Capture the cell that displays the provided text and extract its (X, Y) central coordinate. 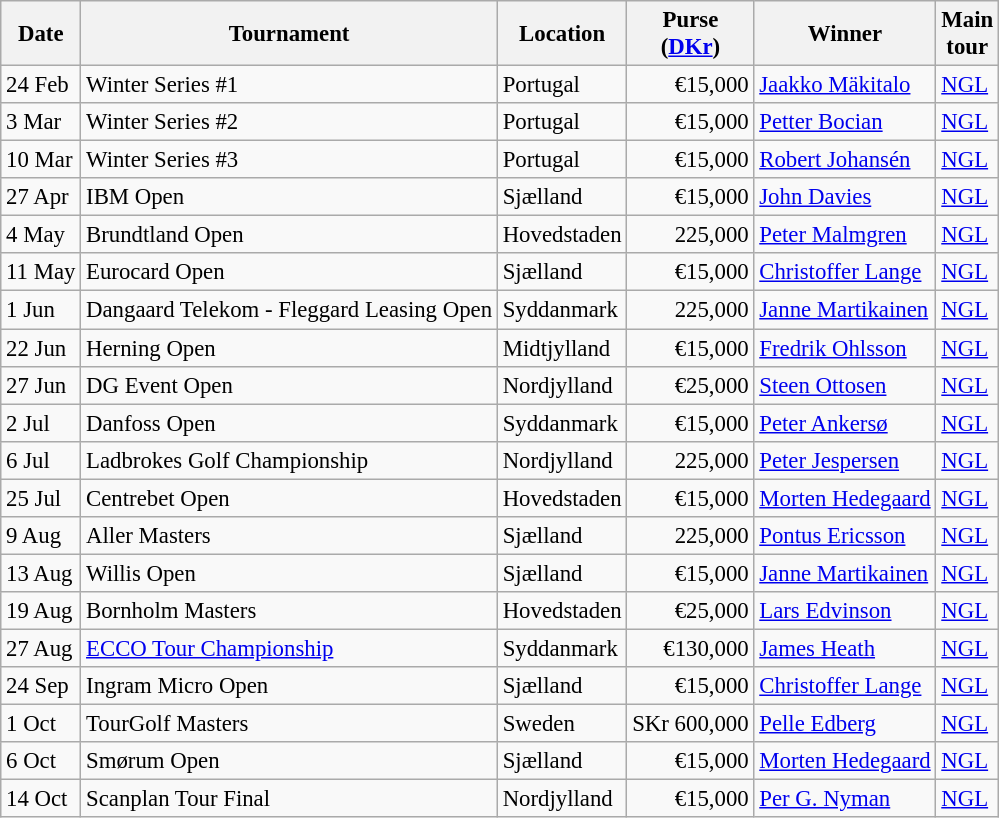
Winter Series #1 (290, 85)
6 Jul (41, 460)
14 Oct (41, 799)
Pelle Edberg (845, 724)
Robert Johansén (845, 160)
Scanplan Tour Final (290, 799)
Bornholm Masters (290, 611)
Midtjylland (562, 348)
Brundtland Open (290, 235)
Winner (845, 34)
SKr 600,000 (690, 724)
Centrebet Open (290, 498)
Sweden (562, 724)
Winter Series #3 (290, 160)
25 Jul (41, 498)
Peter Ankersø (845, 423)
Willis Open (290, 573)
1 Oct (41, 724)
Dangaard Telekom - Fleggard Leasing Open (290, 310)
Lars Edvinson (845, 611)
24 Sep (41, 686)
Herning Open (290, 348)
Steen Ottosen (845, 385)
Location (562, 34)
IBM Open (290, 197)
Fredrik Ohlsson (845, 348)
Tournament (290, 34)
Ladbrokes Golf Championship (290, 460)
€130,000 (690, 648)
11 May (41, 273)
Peter Jespersen (845, 460)
Purse(DKr) (690, 34)
Smørum Open (290, 761)
ECCO Tour Championship (290, 648)
10 Mar (41, 160)
13 Aug (41, 573)
Maintour (968, 34)
22 Jun (41, 348)
3 Mar (41, 122)
27 Jun (41, 385)
Aller Masters (290, 536)
27 Aug (41, 648)
Danfoss Open (290, 423)
Per G. Nyman (845, 799)
Winter Series #2 (290, 122)
James Heath (845, 648)
Jaakko Mäkitalo (845, 85)
Peter Malmgren (845, 235)
9 Aug (41, 536)
Ingram Micro Open (290, 686)
1 Jun (41, 310)
Pontus Ericsson (845, 536)
2 Jul (41, 423)
19 Aug (41, 611)
24 Feb (41, 85)
27 Apr (41, 197)
DG Event Open (290, 385)
TourGolf Masters (290, 724)
Petter Bocian (845, 122)
6 Oct (41, 761)
Date (41, 34)
Eurocard Open (290, 273)
John Davies (845, 197)
4 May (41, 235)
